Return the (X, Y) coordinate for the center point of the cell that contains the specified text.  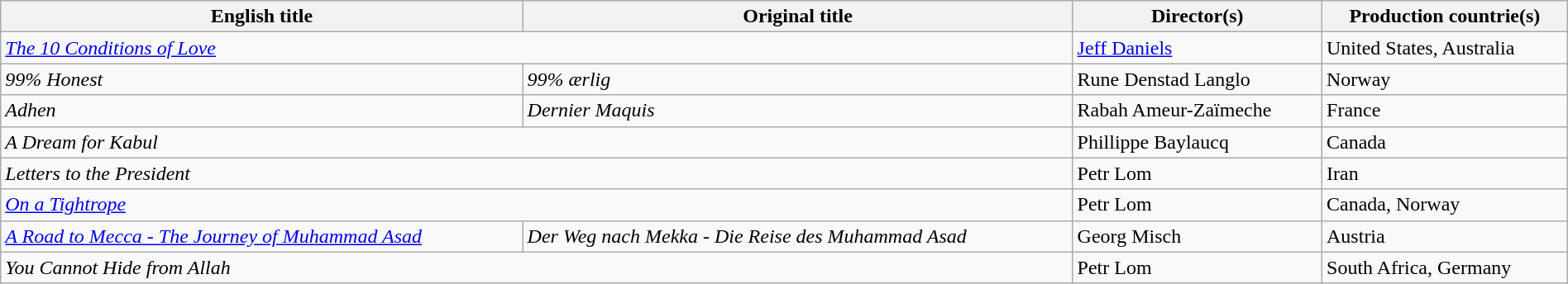
South Africa, Germany (1446, 267)
Rabah Ameur-Zaïmeche (1198, 111)
Production countrie(s) (1446, 17)
You Cannot Hide from Allah (537, 267)
France (1446, 111)
Der Weg nach Mekka - Die Reise des Muhammad Asad (797, 236)
On a Tightrope (537, 205)
Dernier Maquis (797, 111)
Georg Misch (1198, 236)
Iran (1446, 173)
Phillippe Baylaucq (1198, 142)
99% Honest (261, 79)
A Road to Mecca - The Journey of Muhammad Asad (261, 236)
Austria (1446, 236)
Canada, Norway (1446, 205)
Director(s) (1198, 17)
Jeff Daniels (1198, 48)
Letters to the President (537, 173)
Norway (1446, 79)
Original title (797, 17)
United States, Australia (1446, 48)
A Dream for Kabul (537, 142)
Rune Denstad Langlo (1198, 79)
99% ærlig (797, 79)
English title (261, 17)
Adhen (261, 111)
The 10 Conditions of Love (537, 48)
Canada (1446, 142)
